Return the (x, y) coordinate for the center point of the cell that contains the specified text.  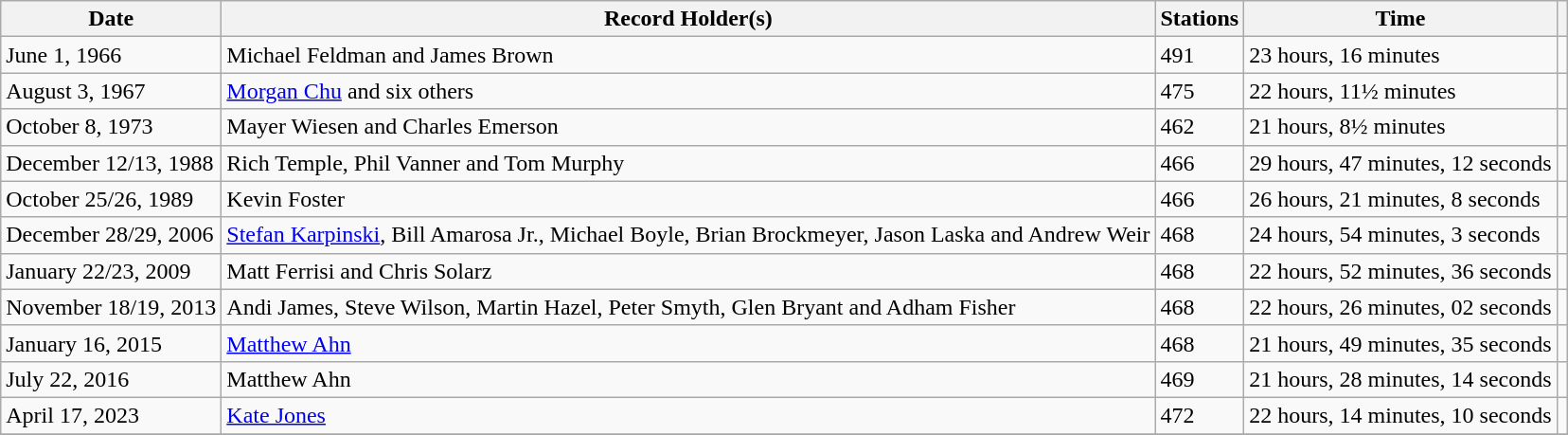
23 hours, 16 minutes (1400, 55)
November 18/19, 2013 (112, 307)
475 (1200, 91)
July 22, 2016 (112, 379)
22 hours, 26 minutes, 02 seconds (1400, 307)
29 hours, 47 minutes, 12 seconds (1400, 163)
26 hours, 21 minutes, 8 seconds (1400, 199)
Mayer Wiesen and Charles Emerson (688, 127)
462 (1200, 127)
22 hours, 52 minutes, 36 seconds (1400, 271)
Date (112, 19)
472 (1200, 415)
Andi James, Steve Wilson, Martin Hazel, Peter Smyth, Glen Bryant and Adham Fisher (688, 307)
October 25/26, 1989 (112, 199)
Time (1400, 19)
Stefan Karpinski, Bill Amarosa Jr., Michael Boyle, Brian Brockmeyer, Jason Laska and Andrew Weir (688, 235)
December 28/29, 2006 (112, 235)
April 17, 2023 (112, 415)
Michael Feldman and James Brown (688, 55)
22 hours, 14 minutes, 10 seconds (1400, 415)
December 12/13, 1988 (112, 163)
469 (1200, 379)
Morgan Chu and six others (688, 91)
August 3, 1967 (112, 91)
June 1, 1966 (112, 55)
Kevin Foster (688, 199)
21 hours, 49 minutes, 35 seconds (1400, 343)
January 22/23, 2009 (112, 271)
Matt Ferrisi and Chris Solarz (688, 271)
491 (1200, 55)
January 16, 2015 (112, 343)
21 hours, 8½ minutes (1400, 127)
Stations (1200, 19)
Kate Jones (688, 415)
24 hours, 54 minutes, 3 seconds (1400, 235)
22 hours, 11½ minutes (1400, 91)
October 8, 1973 (112, 127)
Record Holder(s) (688, 19)
Rich Temple, Phil Vanner and Tom Murphy (688, 163)
21 hours, 28 minutes, 14 seconds (1400, 379)
